Scan for the cell matching the given text and deliver its (X, Y) coordinate at center. 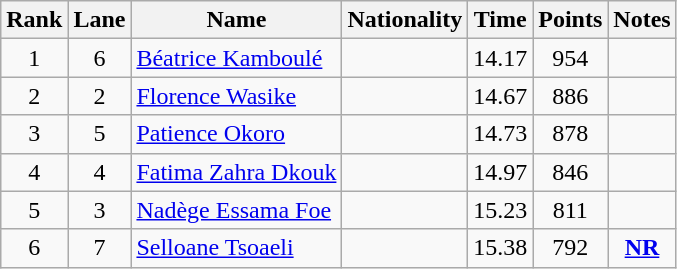
Rank (34, 20)
Patience Okoro (236, 134)
Name (236, 20)
886 (570, 96)
846 (570, 172)
Florence Wasike (236, 96)
Nadège Essama Foe (236, 210)
Points (570, 20)
Lane (100, 20)
878 (570, 134)
14.97 (500, 172)
7 (100, 248)
Selloane Tsoaeli (236, 248)
811 (570, 210)
15.38 (500, 248)
NR (642, 248)
14.67 (500, 96)
14.17 (500, 58)
1 (34, 58)
14.73 (500, 134)
Time (500, 20)
15.23 (500, 210)
Notes (642, 20)
954 (570, 58)
Béatrice Kamboulé (236, 58)
792 (570, 248)
Nationality (405, 20)
Fatima Zahra Dkouk (236, 172)
